Identify which cell holds the provided text, then report its (X, Y) central coordinate. 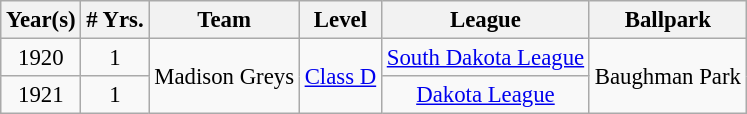
Baughman Park (668, 76)
# Yrs. (115, 20)
Madison Greys (224, 76)
1921 (41, 95)
Dakota League (485, 95)
Class D (340, 76)
Team (224, 20)
Year(s) (41, 20)
South Dakota League (485, 58)
Level (340, 20)
League (485, 20)
Ballpark (668, 20)
1920 (41, 58)
